Locate the cell with the specified text and output its [x, y] center coordinate. 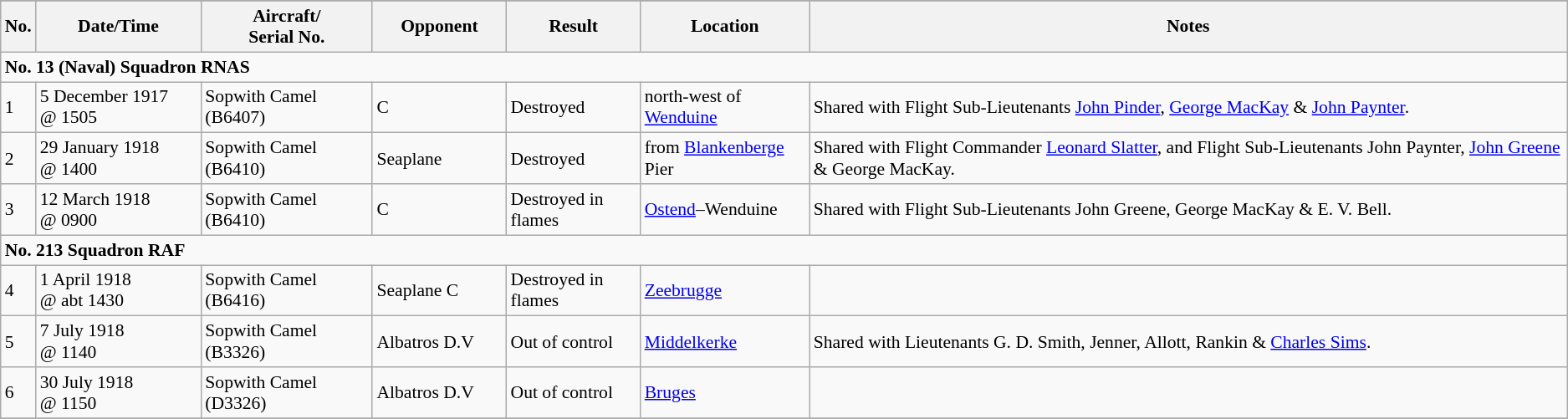
1 April 1918@ abt 1430 [119, 291]
Zeebrugge [725, 291]
Sopwith Camel(B3326) [286, 341]
5 [18, 341]
No. 213 Squadron RAF [784, 250]
Sopwith Camel(D3326) [286, 393]
Bruges [725, 393]
3 [18, 209]
Shared with Lieutenants G. D. Smith, Jenner, Allott, Rankin & Charles Sims. [1188, 341]
Aircraft/Serial No. [286, 27]
Date/Time [119, 27]
29 January 1918@ 1400 [119, 159]
Location [725, 27]
north-west of Wenduine [725, 107]
5 December 1917@ 1505 [119, 107]
7 July 1918@ 1140 [119, 341]
Shared with Flight Sub-Lieutenants John Pinder, George MacKay & John Paynter. [1188, 107]
30 July 1918@ 1150 [119, 393]
Middelkerke [725, 341]
Sopwith Camel(B6407) [286, 107]
Shared with Flight Commander Leonard Slatter, and Flight Sub-Lieutenants John Paynter, John Greene & George MacKay. [1188, 159]
Shared with Flight Sub-Lieutenants John Greene, George MacKay & E. V. Bell. [1188, 209]
Seaplane [439, 159]
No. 13 (Naval) Squadron RNAS [784, 67]
from Blankenberge Pier [725, 159]
Notes [1188, 27]
4 [18, 291]
Seaplane C [439, 291]
12 March 1918@ 0900 [119, 209]
2 [18, 159]
Ostend–Wenduine [725, 209]
No. [18, 27]
Result [574, 27]
Sopwith Camel(B6416) [286, 291]
6 [18, 393]
Opponent [439, 27]
1 [18, 107]
